From the cell containing the given text, extract its center point as [x, y] coordinate. 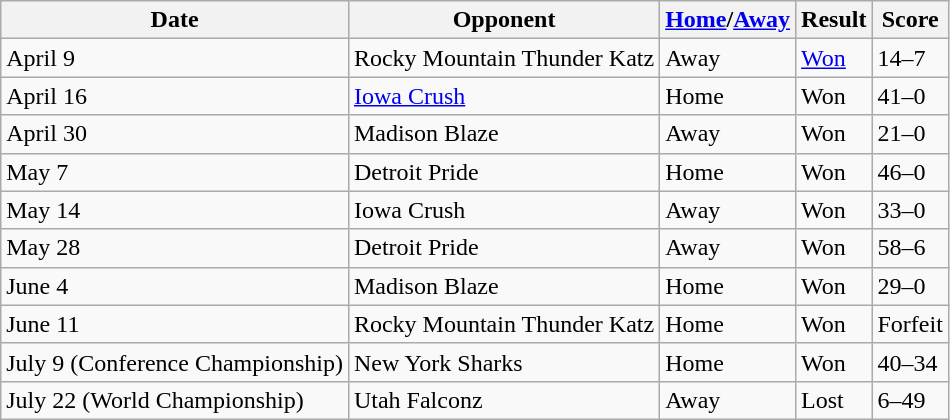
6–49 [910, 400]
New York Sharks [504, 362]
Home/Away [728, 20]
June 4 [175, 286]
Date [175, 20]
21–0 [910, 134]
46–0 [910, 172]
June 11 [175, 324]
Lost [834, 400]
May 14 [175, 210]
41–0 [910, 96]
April 30 [175, 134]
May 7 [175, 172]
58–6 [910, 248]
April 16 [175, 96]
33–0 [910, 210]
Score [910, 20]
July 9 (Conference Championship) [175, 362]
April 9 [175, 58]
Forfeit [910, 324]
Utah Falconz [504, 400]
July 22 (World Championship) [175, 400]
29–0 [910, 286]
May 28 [175, 248]
Result [834, 20]
40–34 [910, 362]
Opponent [504, 20]
14–7 [910, 58]
